Return the (X, Y) coordinate for the center point of the cell that contains the specified text.  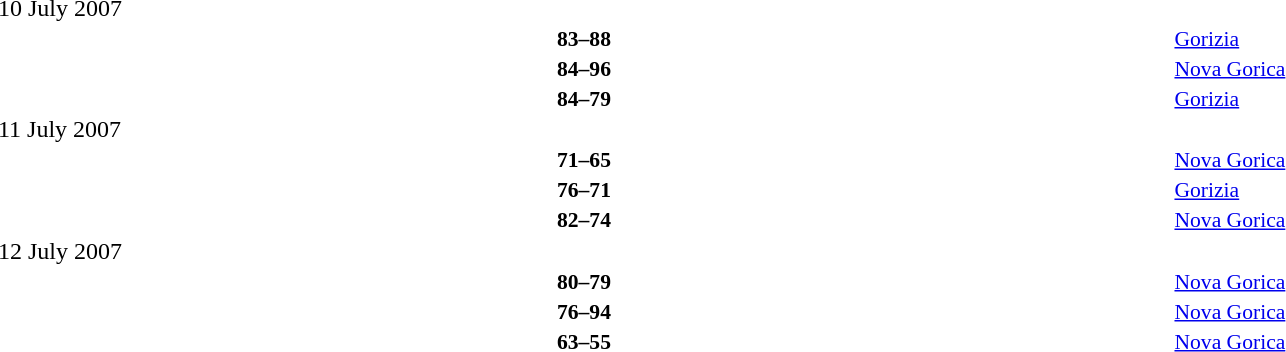
84–79 (584, 98)
82–74 (584, 220)
83–88 (584, 38)
76–71 (584, 190)
71–65 (584, 160)
84–96 (584, 68)
76–94 (584, 312)
80–79 (584, 282)
